Search for the cell housing the specified text and yield its (X, Y) center coordinate. 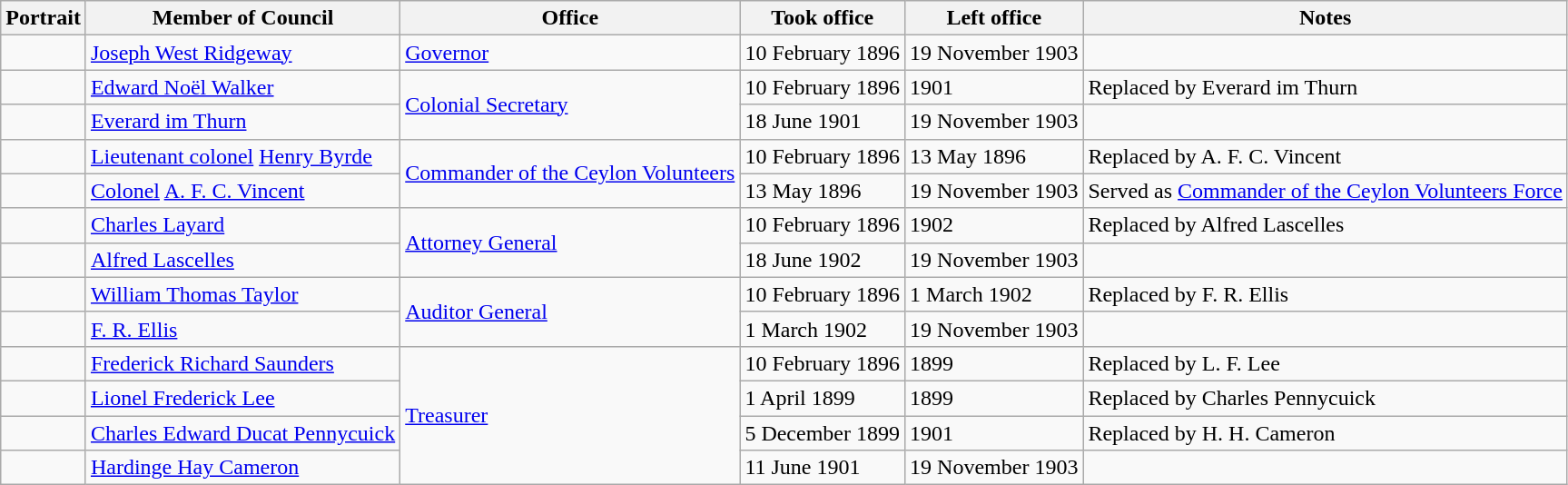
Charles Edward Ducat Pennycuick (242, 433)
1902 (994, 225)
Hardinge Hay Cameron (242, 468)
5 December 1899 (823, 433)
Everard im Thurn (242, 122)
Colonial Secretary (570, 104)
Auditor General (570, 312)
Attorney General (570, 242)
Treasurer (570, 415)
Portrait (44, 18)
Commander of the Ceylon Volunteers (570, 173)
1 April 1899 (823, 398)
Member of Council (242, 18)
F. R. Ellis (242, 329)
Replaced by H. H. Cameron (1326, 433)
Frederick Richard Saunders (242, 363)
11 June 1901 (823, 468)
Took office (823, 18)
Replaced by Charles Pennycuick (1326, 398)
Notes (1326, 18)
Colonel A. F. C. Vincent (242, 191)
Replaced by F. R. Ellis (1326, 294)
Office (570, 18)
Alfred Lascelles (242, 260)
Replaced by Everard im Thurn (1326, 87)
Replaced by A. F. C. Vincent (1326, 156)
18 June 1901 (823, 122)
Joseph West Ridgeway (242, 53)
Left office (994, 18)
Replaced by Alfred Lascelles (1326, 225)
18 June 1902 (823, 260)
Governor (570, 53)
Lionel Frederick Lee (242, 398)
Charles Layard (242, 225)
Served as Commander of the Ceylon Volunteers Force (1326, 191)
Lieutenant colonel Henry Byrde (242, 156)
William Thomas Taylor (242, 294)
Edward Noël Walker (242, 87)
Replaced by L. F. Lee (1326, 363)
